Return the (x, y) coordinate for the center point of the cell that contains the specified text.  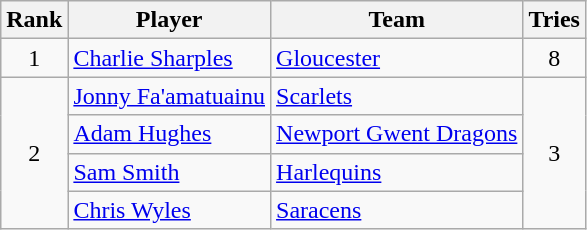
3 (554, 153)
Sam Smith (170, 172)
Newport Gwent Dragons (397, 134)
Scarlets (397, 96)
Adam Hughes (170, 134)
8 (554, 58)
1 (34, 58)
Team (397, 20)
Saracens (397, 210)
2 (34, 153)
Jonny Fa'amatuainu (170, 96)
Rank (34, 20)
Gloucester (397, 58)
Charlie Sharples (170, 58)
Tries (554, 20)
Chris Wyles (170, 210)
Player (170, 20)
Harlequins (397, 172)
